Identify which cell holds the provided text, then report its (X, Y) central coordinate. 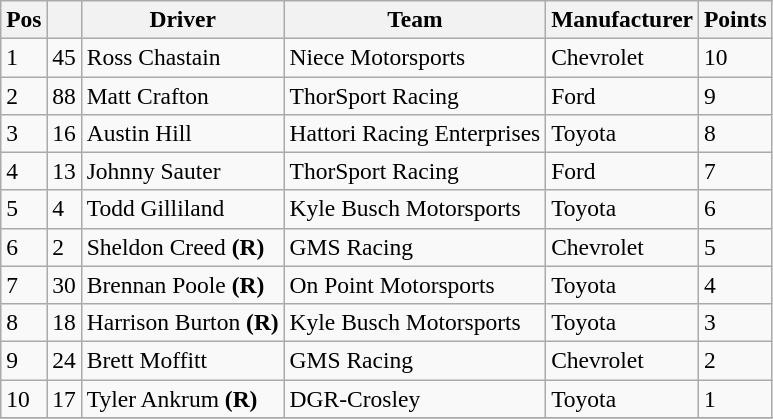
DGR-Crosley (415, 398)
45 (64, 57)
Todd Gilliland (182, 209)
13 (64, 171)
Driver (182, 19)
On Point Motorsports (415, 285)
Hattori Racing Enterprises (415, 133)
Sheldon Creed (R) (182, 247)
Pos (24, 19)
30 (64, 285)
Niece Motorsports (415, 57)
Austin Hill (182, 133)
Johnny Sauter (182, 171)
16 (64, 133)
Team (415, 19)
17 (64, 398)
Harrison Burton (R) (182, 322)
24 (64, 360)
Tyler Ankrum (R) (182, 398)
Ross Chastain (182, 57)
Brett Moffitt (182, 360)
88 (64, 95)
Manufacturer (622, 19)
Brennan Poole (R) (182, 285)
18 (64, 322)
Points (735, 19)
Matt Crafton (182, 95)
